Capture the cell that displays the provided text and extract its [X, Y] central coordinate. 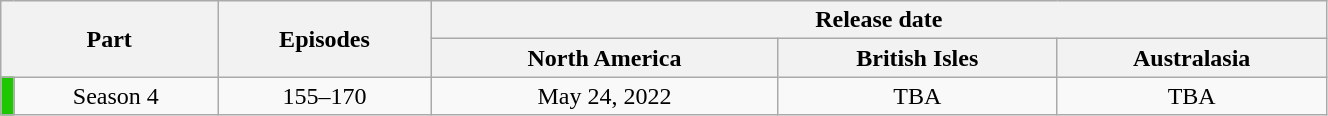
155–170 [325, 96]
Release date [878, 20]
North America [604, 58]
May 24, 2022 [604, 96]
Season 4 [116, 96]
Part [110, 39]
Episodes [325, 39]
Australasia [1192, 58]
British Isles [918, 58]
